From the cell containing the given text, extract its center point as [X, Y] coordinate. 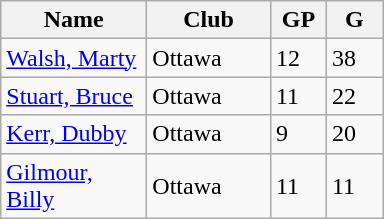
Name [74, 20]
G [354, 20]
Gilmour, Billy [74, 186]
Stuart, Bruce [74, 96]
Kerr, Dubby [74, 134]
22 [354, 96]
38 [354, 58]
GP [298, 20]
12 [298, 58]
9 [298, 134]
Club [209, 20]
Walsh, Marty [74, 58]
20 [354, 134]
